Capture the cell that displays the provided text and extract its (X, Y) central coordinate. 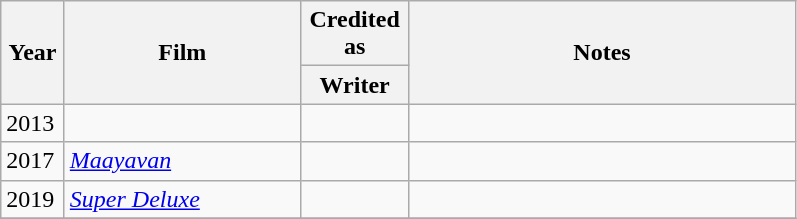
Film (182, 52)
Credited as (354, 34)
Maayavan (182, 161)
2019 (33, 199)
Notes (602, 52)
2013 (33, 123)
Writer (354, 85)
2017 (33, 161)
Year (33, 52)
Super Deluxe (182, 199)
